Find where the given text appears and provide that cell's center as (X, Y) coordinate. 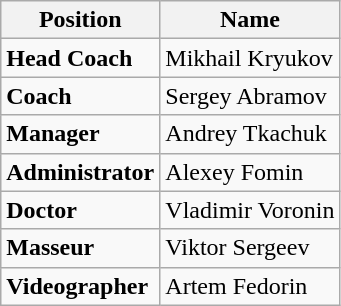
Head Coach (80, 58)
Mikhail Kryukov (250, 58)
Masseur (80, 248)
Coach (80, 96)
Position (80, 20)
Doctor (80, 210)
Artem Fedorin (250, 286)
Videographer (80, 286)
Alexey Fomin (250, 172)
Andrey Tkachuk (250, 134)
Administrator (80, 172)
Sergey Abramov (250, 96)
Name (250, 20)
Manager (80, 134)
Vladimir Voronin (250, 210)
Viktor Sergeev (250, 248)
